Locate the cell with the specified text and output its [x, y] center coordinate. 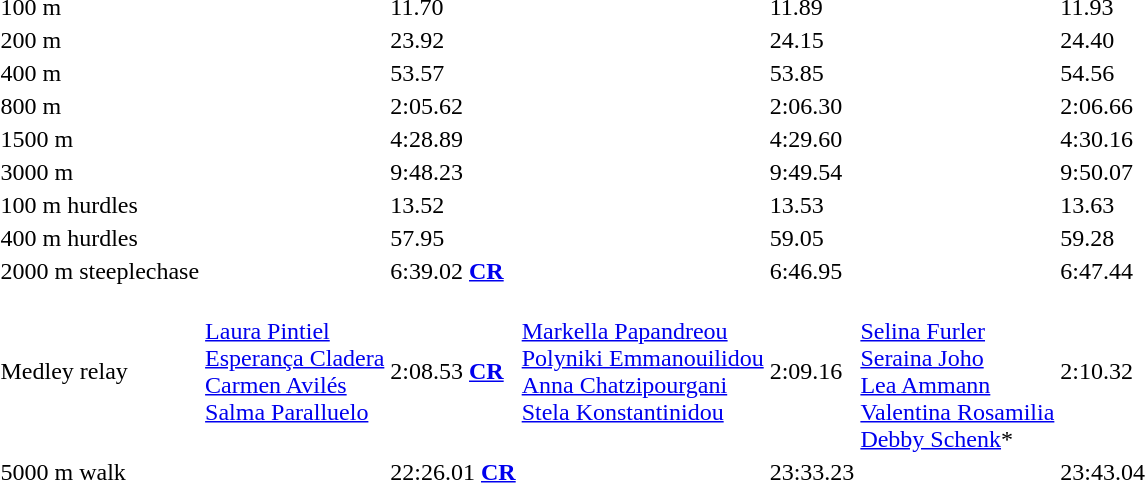
6:39.02 CR [453, 271]
59.05 [812, 238]
57.95 [453, 238]
4:29.60 [812, 139]
2:09.16 [812, 372]
2:05.62 [453, 106]
23.92 [453, 40]
53.85 [812, 73]
4:28.89 [453, 139]
Laura PintielEsperança CladeraCarmen AvilésSalma Paralluelo [295, 372]
9:48.23 [453, 172]
9:49.54 [812, 172]
Markella PapandreouPolyniki EmmanouilidouAnna ChatzipourganiStela Konstantinidou [642, 372]
13.52 [453, 205]
2:08.53 CR [453, 372]
24.15 [812, 40]
53.57 [453, 73]
2:06.30 [812, 106]
Selina FurlerSeraina JohoLea AmmannValentina RosamiliaDebby Schenk* [958, 372]
6:46.95 [812, 271]
13.53 [812, 205]
